Capture the cell that displays the provided text and extract its [x, y] central coordinate. 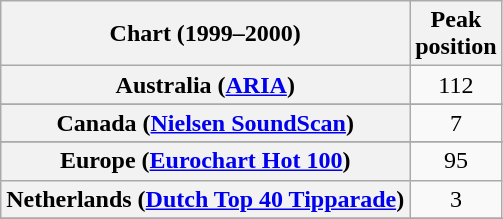
95 [456, 161]
3 [456, 199]
Australia (ARIA) [206, 85]
Netherlands (Dutch Top 40 Tipparade) [206, 199]
Chart (1999–2000) [206, 34]
112 [456, 85]
7 [456, 123]
Peakposition [456, 34]
Europe (Eurochart Hot 100) [206, 161]
Canada (Nielsen SoundScan) [206, 123]
